Scan for the cell matching the given text and deliver its (x, y) coordinate at center. 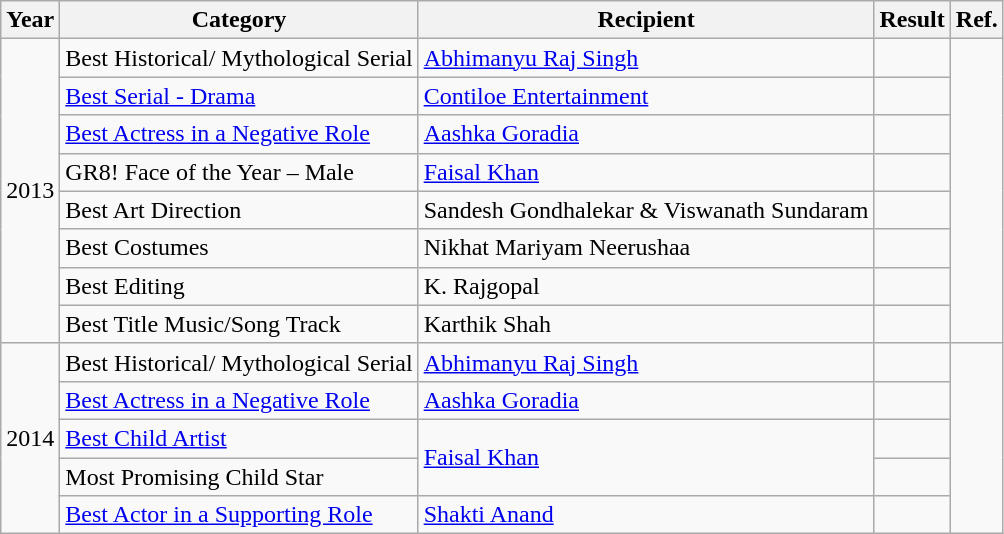
Best Child Artist (239, 438)
Sandesh Gondhalekar & Viswanath Sundaram (646, 210)
Ref. (976, 20)
Best Editing (239, 286)
Result (912, 20)
Nikhat Mariyam Neerushaa (646, 248)
Best Art Direction (239, 210)
2013 (30, 191)
Best Title Music/Song Track (239, 324)
Contiloe Entertainment (646, 96)
Year (30, 20)
2014 (30, 438)
Recipient (646, 20)
GR8! Face of the Year – Male (239, 172)
Best Actor in a Supporting Role (239, 515)
Best Costumes (239, 248)
Shakti Anand (646, 515)
Most Promising Child Star (239, 477)
K. Rajgopal (646, 286)
Category (239, 20)
Best Serial - Drama (239, 96)
Karthik Shah (646, 324)
